Detect which cell encompasses the target text, then output its [X, Y] center coordinate. 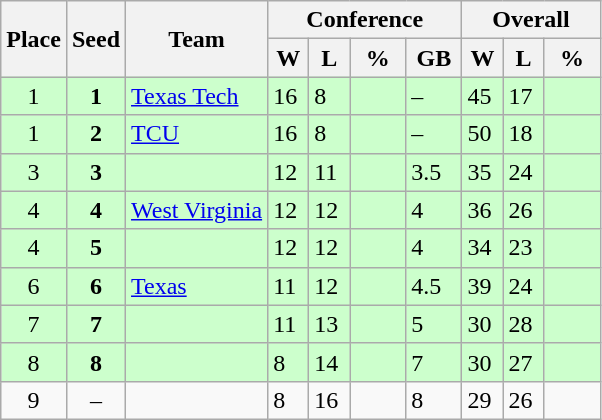
Overall [531, 20]
9 [34, 400]
West Virginia [197, 210]
17 [524, 96]
29 [482, 400]
Texas [197, 286]
Seed [96, 39]
Conference [365, 20]
28 [524, 324]
50 [482, 134]
Place [34, 39]
23 [524, 248]
36 [482, 210]
2 [96, 134]
Texas Tech [197, 96]
27 [524, 362]
13 [330, 324]
35 [482, 172]
18 [524, 134]
34 [482, 248]
GB [434, 58]
3.5 [434, 172]
14 [330, 362]
45 [482, 96]
TCU [197, 134]
39 [482, 286]
Team [197, 39]
4.5 [434, 286]
